Provide the [x, y] coordinate of the cell's center where the given text is located.  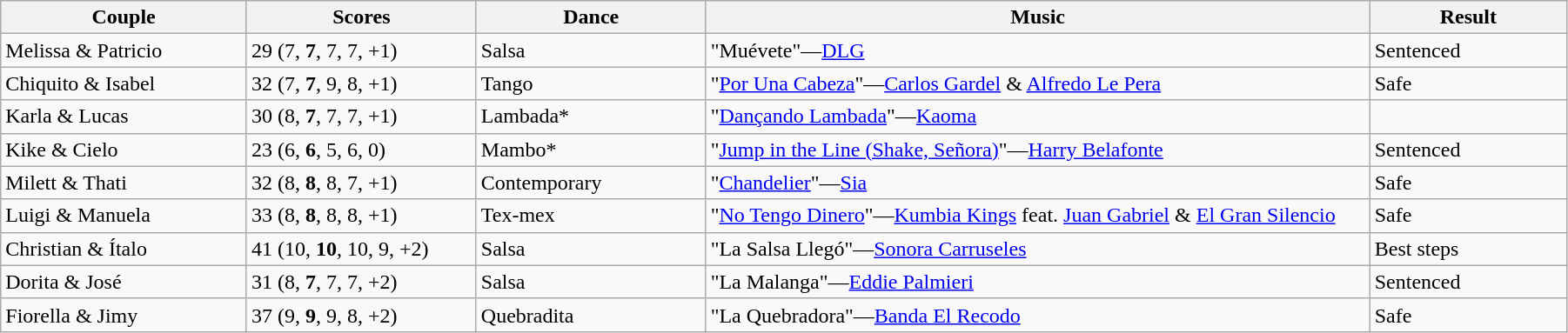
"Dançando Lambada"—Kaoma [1037, 117]
41 (10, 10, 10, 9, +2) [361, 249]
32 (7, 7, 9, 8, +1) [361, 83]
"Muévete"—DLG [1037, 50]
"La Salsa Llegó"—Sonora Carruseles [1037, 249]
Best steps [1468, 249]
Scores [361, 17]
Mambo* [591, 150]
Dance [591, 17]
Quebradita [591, 315]
Music [1037, 17]
31 (8, 7, 7, 7, +2) [361, 282]
Karla & Lucas [124, 117]
"Por Una Cabeza"—Carlos Gardel & Alfredo Le Pera [1037, 83]
Tex-mex [591, 216]
30 (8, 7, 7, 7, +1) [361, 117]
Milett & Thati [124, 183]
"La Malanga"—Eddie Palmieri [1037, 282]
Lambada* [591, 117]
Chiquito & Isabel [124, 83]
33 (8, 8, 8, 8, +1) [361, 216]
23 (6, 6, 5, 6, 0) [361, 150]
32 (8, 8, 8, 7, +1) [361, 183]
29 (7, 7, 7, 7, +1) [361, 50]
Christian & Ítalo [124, 249]
"La Quebradora"—Banda El Recodo [1037, 315]
"No Tengo Dinero"—Kumbia Kings feat. Juan Gabriel & El Gran Silencio [1037, 216]
Luigi & Manuela [124, 216]
Melissa & Patricio [124, 50]
"Jump in the Line (Shake, Señora)"—Harry Belafonte [1037, 150]
Contemporary [591, 183]
Couple [124, 17]
"Chandelier"—Sia [1037, 183]
37 (9, 9, 9, 8, +2) [361, 315]
Result [1468, 17]
Dorita & José [124, 282]
Fiorella & Jimy [124, 315]
Kike & Cielo [124, 150]
Tango [591, 83]
